Find where the given text appears and provide that cell's center as [X, Y] coordinate. 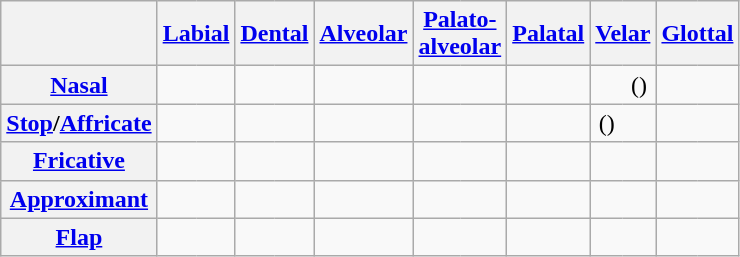
Alveolar [364, 34]
Nasal [79, 85]
Fricative [79, 161]
Palato-alveolar [460, 34]
Approximant [79, 199]
Velar [623, 34]
Palatal [548, 34]
Glottal [698, 34]
Labial [196, 34]
Dental [274, 34]
Flap [79, 237]
Stop/Affricate [79, 123]
